Scan for the cell matching the given text and deliver its (x, y) coordinate at center. 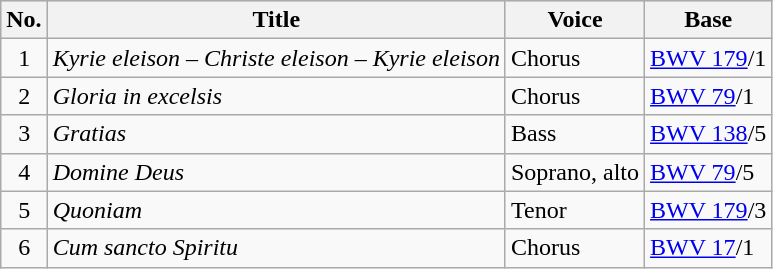
2 (24, 96)
BWV 179/1 (708, 58)
6 (24, 248)
Kyrie eleison – Christe eleison – Kyrie eleison (276, 58)
BWV 179/3 (708, 210)
Bass (574, 134)
No. (24, 20)
Gratias (276, 134)
3 (24, 134)
BWV 17/1 (708, 248)
Soprano, alto (574, 172)
BWV 79/5 (708, 172)
Gloria in excelsis (276, 96)
Tenor (574, 210)
Domine Deus (276, 172)
4 (24, 172)
BWV 79/1 (708, 96)
1 (24, 58)
Base (708, 20)
Title (276, 20)
Quoniam (276, 210)
Cum sancto Spiritu (276, 248)
BWV 138/5 (708, 134)
5 (24, 210)
Voice (574, 20)
